Extract the (X, Y) coordinate from the center of the cell holding the provided text.  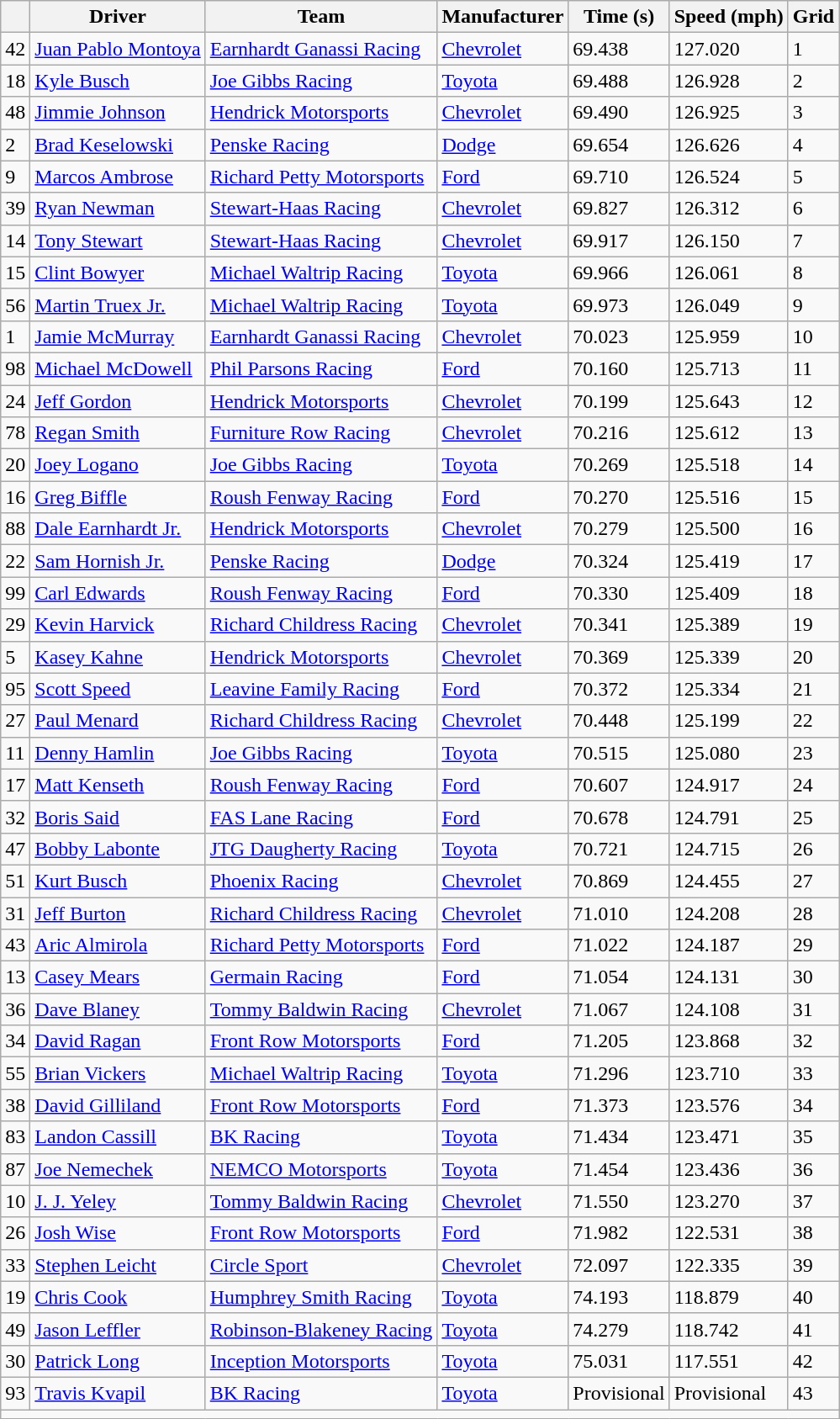
56 (15, 304)
71.373 (619, 1105)
118.879 (728, 1297)
122.531 (728, 1233)
55 (15, 1073)
69.654 (619, 145)
47 (15, 849)
Humphrey Smith Racing (321, 1297)
69.827 (619, 209)
6 (813, 209)
Germain Racing (321, 977)
70.678 (619, 817)
Patrick Long (118, 1361)
125.500 (728, 529)
126.626 (728, 145)
71.296 (619, 1073)
4 (813, 145)
70.372 (619, 689)
71.010 (619, 913)
71.982 (619, 1233)
69.490 (619, 113)
70.341 (619, 625)
Kasey Kahne (118, 657)
71.454 (619, 1169)
126.061 (728, 273)
Manufacturer (503, 17)
124.917 (728, 785)
125.409 (728, 593)
75.031 (619, 1361)
Grid (813, 17)
Juan Pablo Montoya (118, 49)
99 (15, 593)
70.448 (619, 721)
12 (813, 401)
41 (813, 1329)
70.607 (619, 785)
124.715 (728, 849)
Paul Menard (118, 721)
71.434 (619, 1137)
126.928 (728, 81)
Ryan Newman (118, 209)
70.023 (619, 336)
23 (813, 753)
70.324 (619, 561)
71.022 (619, 945)
Joe Nemechek (118, 1169)
28 (813, 913)
Casey Mears (118, 977)
125.959 (728, 336)
124.108 (728, 1009)
Robinson-Blakeney Racing (321, 1329)
Kevin Harvick (118, 625)
Greg Biffle (118, 497)
Jeff Burton (118, 913)
Time (s) (619, 17)
69.488 (619, 81)
124.131 (728, 977)
93 (15, 1393)
122.335 (728, 1265)
7 (813, 241)
125.080 (728, 753)
69.973 (619, 304)
Circle Sport (321, 1265)
JTG Daugherty Racing (321, 849)
Travis Kvapil (118, 1393)
70.279 (619, 529)
Inception Motorsports (321, 1361)
87 (15, 1169)
125.643 (728, 401)
98 (15, 368)
70.216 (619, 433)
74.279 (619, 1329)
Joey Logano (118, 465)
69.710 (619, 177)
Jamie McMurray (118, 336)
71.054 (619, 977)
40 (813, 1297)
J. J. Yeley (118, 1201)
Dave Blaney (118, 1009)
Tony Stewart (118, 241)
125.713 (728, 368)
123.270 (728, 1201)
71.550 (619, 1201)
Phoenix Racing (321, 881)
FAS Lane Racing (321, 817)
125.516 (728, 497)
71.067 (619, 1009)
3 (813, 113)
Jimmie Johnson (118, 113)
Brad Keselowski (118, 145)
125.339 (728, 657)
Carl Edwards (118, 593)
Furniture Row Racing (321, 433)
Sam Hornish Jr. (118, 561)
David Ragan (118, 1041)
Brian Vickers (118, 1073)
125.389 (728, 625)
Marcos Ambrose (118, 177)
69.917 (619, 241)
21 (813, 689)
Dale Earnhardt Jr. (118, 529)
Boris Said (118, 817)
72.097 (619, 1265)
51 (15, 881)
126.312 (728, 209)
Jason Leffler (118, 1329)
Clint Bowyer (118, 273)
69.438 (619, 49)
Driver (118, 17)
48 (15, 113)
125.334 (728, 689)
70.515 (619, 753)
Team (321, 17)
Denny Hamlin (118, 753)
125.518 (728, 465)
8 (813, 273)
125.612 (728, 433)
Jeff Gordon (118, 401)
Regan Smith (118, 433)
Speed (mph) (728, 17)
Leavine Family Racing (321, 689)
Phil Parsons Racing (321, 368)
78 (15, 433)
126.150 (728, 241)
70.270 (619, 497)
125.199 (728, 721)
49 (15, 1329)
123.436 (728, 1169)
123.868 (728, 1041)
127.020 (728, 49)
Aric Almirola (118, 945)
88 (15, 529)
70.269 (619, 465)
Landon Cassill (118, 1137)
126.049 (728, 304)
Michael McDowell (118, 368)
74.193 (619, 1297)
70.199 (619, 401)
124.208 (728, 913)
126.925 (728, 113)
83 (15, 1137)
71.205 (619, 1041)
Stephen Leicht (118, 1265)
Martin Truex Jr. (118, 304)
70.330 (619, 593)
70.869 (619, 881)
123.471 (728, 1137)
Kyle Busch (118, 81)
118.742 (728, 1329)
124.791 (728, 817)
NEMCO Motorsports (321, 1169)
Josh Wise (118, 1233)
Chris Cook (118, 1297)
70.721 (619, 849)
70.369 (619, 657)
126.524 (728, 177)
123.576 (728, 1105)
37 (813, 1201)
David Gilliland (118, 1105)
124.455 (728, 881)
117.551 (728, 1361)
125.419 (728, 561)
70.160 (619, 368)
25 (813, 817)
Bobby Labonte (118, 849)
95 (15, 689)
Kurt Busch (118, 881)
123.710 (728, 1073)
Scott Speed (118, 689)
35 (813, 1137)
124.187 (728, 945)
Matt Kenseth (118, 785)
69.966 (619, 273)
